Determine the [x, y] coordinate at the center of the cell enclosing the given text.  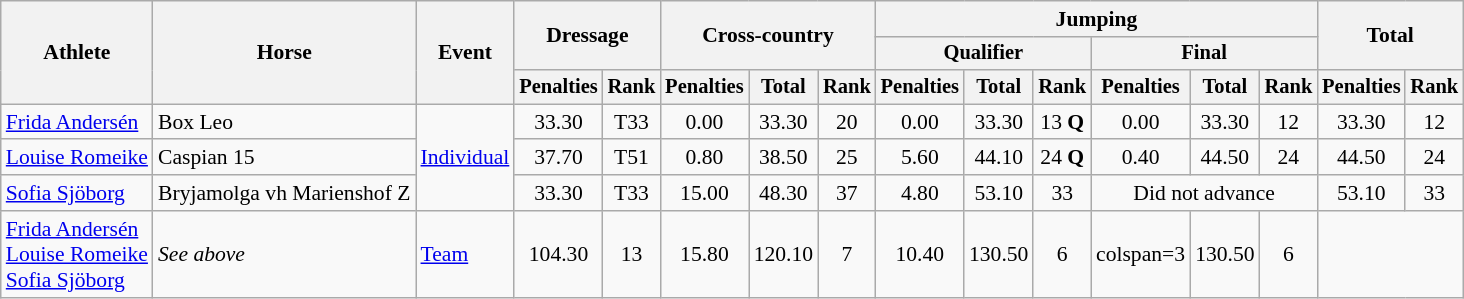
T51 [632, 158]
0.40 [1140, 158]
Caspian 15 [284, 158]
38.50 [784, 158]
Horse [284, 52]
Sofia Sjöborg [77, 193]
Dressage [587, 36]
Louise Romeike [77, 158]
13 Q [1062, 122]
Event [466, 52]
13 [632, 254]
Jumping [1097, 19]
Box Leo [284, 122]
37.70 [558, 158]
104.30 [558, 254]
0.80 [704, 158]
37 [847, 193]
4.80 [920, 193]
48.30 [784, 193]
44.10 [998, 158]
5.60 [920, 158]
colspan=3 [1140, 254]
Qualifier [984, 54]
20 [847, 122]
Frida Andersén [77, 122]
Bryjamolga vh Marienshof Z [284, 193]
Team [466, 254]
10.40 [920, 254]
Did not advance [1204, 193]
Athlete [77, 52]
25 [847, 158]
15.80 [704, 254]
15.00 [704, 193]
Individual [466, 158]
7 [847, 254]
Cross-country [768, 36]
See above [284, 254]
24 Q [1062, 158]
Final [1204, 54]
Frida AndersénLouise RomeikeSofia Sjöborg [77, 254]
120.10 [784, 254]
